Extract the (X, Y) coordinate from the center of the cell holding the provided text.  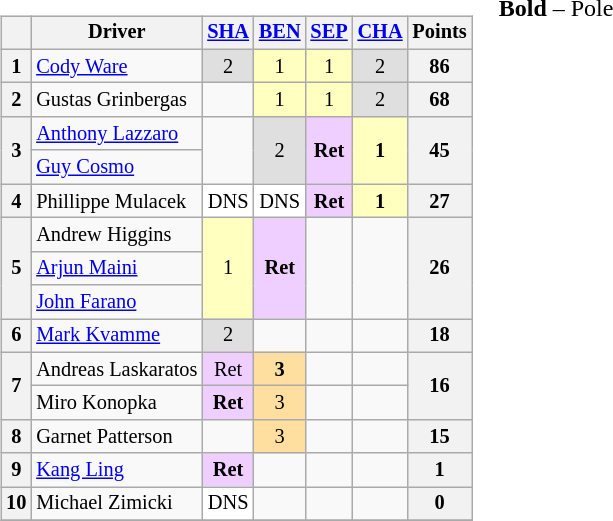
Guy Cosmo (116, 167)
Cody Ware (116, 66)
Mark Kvamme (116, 336)
8 (16, 437)
Points (440, 33)
27 (440, 201)
Andreas Laskaratos (116, 369)
John Farano (116, 302)
Kang Ling (116, 470)
45 (440, 150)
Garnet Patterson (116, 437)
26 (440, 268)
CHA (380, 33)
5 (16, 268)
9 (16, 470)
6 (16, 336)
Arjun Maini (116, 268)
15 (440, 437)
68 (440, 100)
Anthony Lazzaro (116, 134)
16 (440, 386)
Michael Zimicki (116, 504)
10 (16, 504)
18 (440, 336)
BEN (280, 33)
SHA (228, 33)
0 (440, 504)
4 (16, 201)
SEP (328, 33)
Andrew Higgins (116, 235)
Gustas Grinbergas (116, 100)
Miro Konopka (116, 403)
7 (16, 386)
Driver (116, 33)
86 (440, 66)
Phillippe Mulacek (116, 201)
